Detect which cell encompasses the target text, then output its (X, Y) center coordinate. 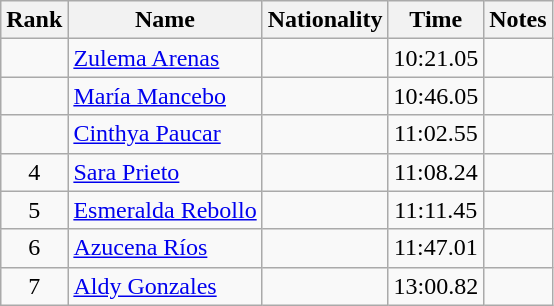
13:00.82 (436, 286)
Rank (34, 20)
11:02.55 (436, 134)
María Mancebo (165, 96)
Name (165, 20)
Sara Prieto (165, 172)
11:11.45 (436, 210)
Azucena Ríos (165, 248)
Aldy Gonzales (165, 286)
11:08.24 (436, 172)
Time (436, 20)
7 (34, 286)
6 (34, 248)
11:47.01 (436, 248)
4 (34, 172)
Cinthya Paucar (165, 134)
10:21.05 (436, 58)
Notes (518, 20)
5 (34, 210)
Esmeralda Rebollo (165, 210)
Nationality (325, 20)
10:46.05 (436, 96)
Zulema Arenas (165, 58)
